Locate the cell with the specified text and output its [X, Y] center coordinate. 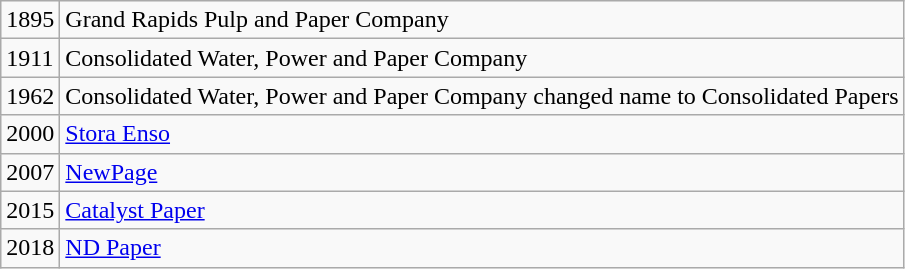
2015 [30, 210]
Consolidated Water, Power and Paper Company [482, 58]
Grand Rapids Pulp and Paper Company [482, 20]
2007 [30, 172]
1962 [30, 96]
Consolidated Water, Power and Paper Company changed name to Consolidated Papers [482, 96]
Stora Enso [482, 134]
NewPage [482, 172]
2000 [30, 134]
1911 [30, 58]
ND Paper [482, 248]
2018 [30, 248]
Catalyst Paper [482, 210]
1895 [30, 20]
